Identify which cell holds the provided text, then report its (X, Y) central coordinate. 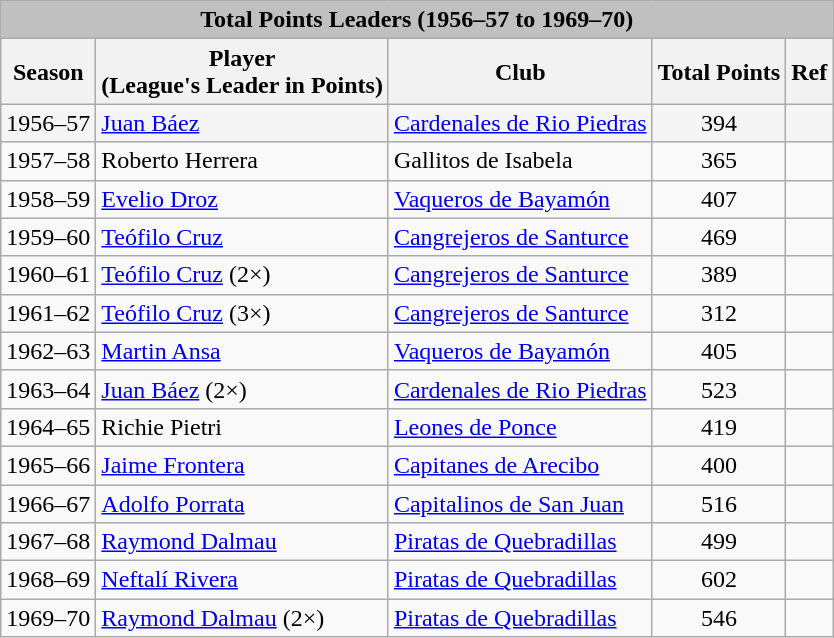
1969–70 (48, 618)
419 (719, 427)
389 (719, 275)
Neftalí Rivera (242, 580)
1957–58 (48, 161)
Total Points (719, 72)
1962–63 (48, 351)
Raymond Dalmau (2×) (242, 618)
1961–62 (48, 313)
Capitalinos de San Juan (520, 503)
1959–60 (48, 237)
365 (719, 161)
Richie Pietri (242, 427)
1968–69 (48, 580)
1960–61 (48, 275)
546 (719, 618)
1956–57 (48, 123)
407 (719, 199)
Jaime Frontera (242, 465)
499 (719, 542)
Juan Báez (242, 123)
394 (719, 123)
400 (719, 465)
Ref (810, 72)
469 (719, 237)
1963–64 (48, 389)
Juan Báez (2×) (242, 389)
1965–66 (48, 465)
Teófilo Cruz (2×) (242, 275)
Club (520, 72)
1966–67 (48, 503)
405 (719, 351)
1967–68 (48, 542)
Leones de Ponce (520, 427)
Teófilo Cruz (3×) (242, 313)
602 (719, 580)
Gallitos de Isabela (520, 161)
Teófilo Cruz (242, 237)
523 (719, 389)
1964–65 (48, 427)
Evelio Droz (242, 199)
Season (48, 72)
516 (719, 503)
Martin Ansa (242, 351)
Raymond Dalmau (242, 542)
Roberto Herrera (242, 161)
312 (719, 313)
Player(League's Leader in Points) (242, 72)
1958–59 (48, 199)
Total Points Leaders (1956–57 to 1969–70) (417, 20)
Adolfo Porrata (242, 503)
Capitanes de Arecibo (520, 465)
